Return the (X, Y) coordinate for the center point of the cell that contains the specified text.  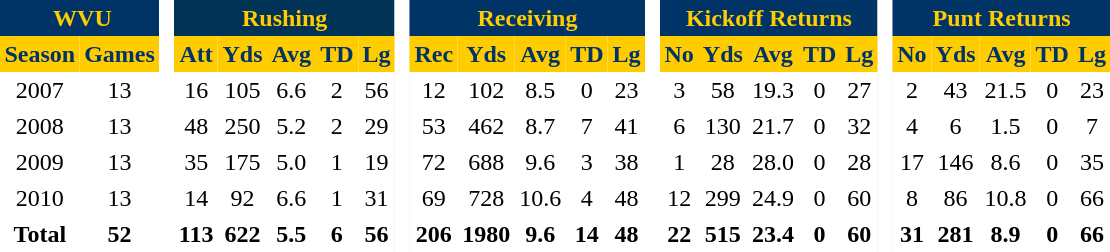
10.8 (1006, 198)
175 (242, 162)
17 (912, 162)
8.9 (1006, 234)
102 (486, 90)
Rec (434, 54)
WVU (80, 18)
86 (956, 198)
Total (40, 234)
69 (434, 198)
Season (40, 54)
Games (120, 54)
5.2 (292, 126)
462 (486, 126)
16 (196, 90)
72 (434, 162)
146 (956, 162)
Rushing (284, 18)
105 (242, 90)
19.3 (772, 90)
8.5 (540, 90)
52 (120, 234)
2008 (40, 126)
38 (626, 162)
250 (242, 126)
53 (434, 126)
622 (242, 234)
27 (860, 90)
22 (679, 234)
58 (722, 90)
Receiving (528, 18)
28.0 (772, 162)
2007 (40, 90)
113 (196, 234)
41 (626, 126)
29 (376, 126)
21.5 (1006, 90)
728 (486, 198)
1.5 (1006, 126)
281 (956, 234)
19 (376, 162)
2010 (40, 198)
1980 (486, 234)
8.6 (1006, 162)
130 (722, 126)
8.7 (540, 126)
2009 (40, 162)
206 (434, 234)
23.4 (772, 234)
21.7 (772, 126)
515 (722, 234)
688 (486, 162)
Att (196, 54)
43 (956, 90)
24.9 (772, 198)
5.0 (292, 162)
10.6 (540, 198)
5.5 (292, 234)
32 (860, 126)
8 (912, 198)
Kickoff Returns (769, 18)
299 (722, 198)
92 (242, 198)
